Scan for the cell matching the given text and deliver its (X, Y) coordinate at center. 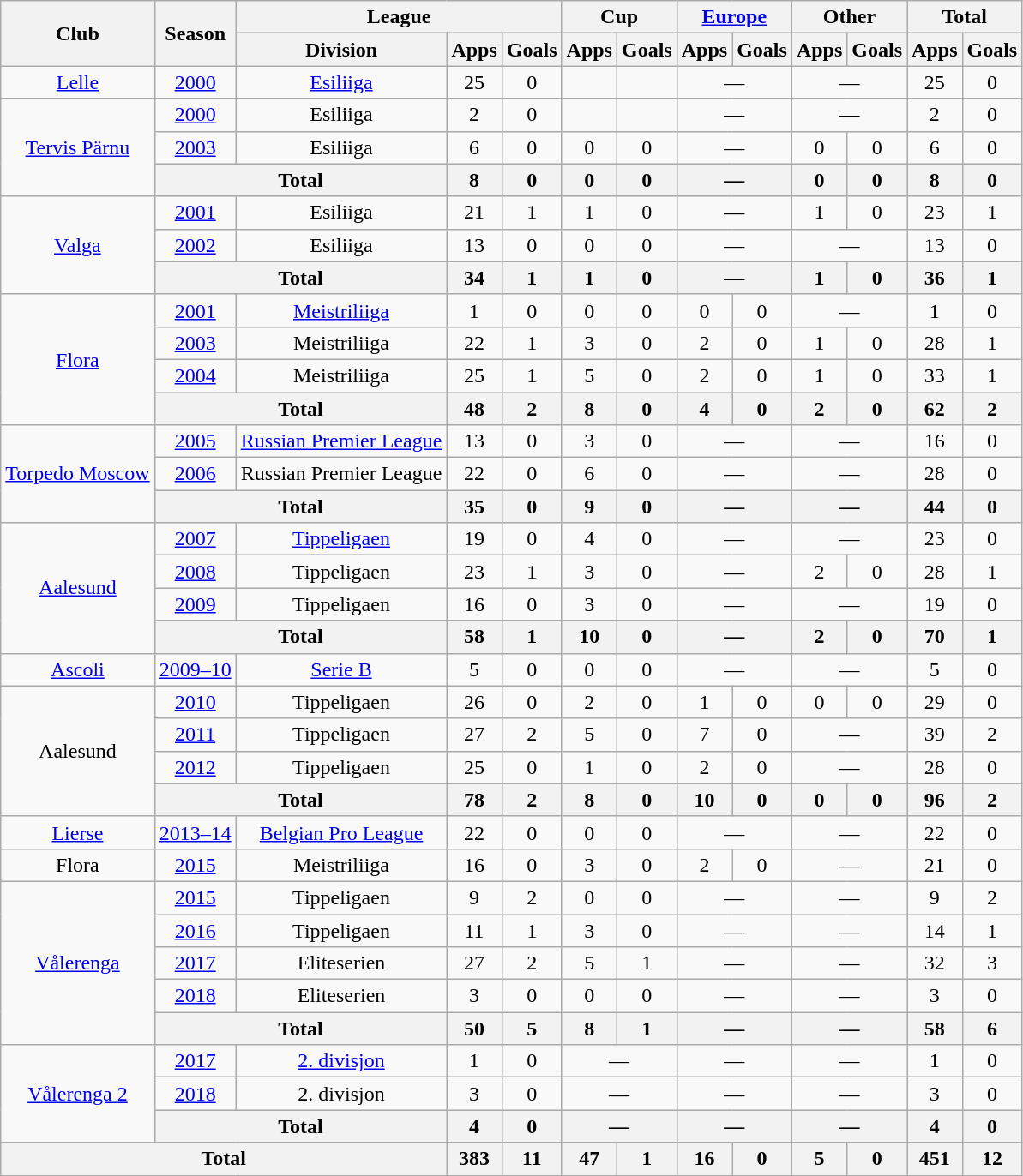
Club (77, 33)
29 (935, 702)
2004 (196, 375)
26 (474, 702)
2007 (196, 539)
2009–10 (196, 669)
78 (474, 800)
12 (992, 1159)
Other (849, 17)
96 (935, 800)
2002 (196, 245)
70 (935, 637)
2010 (196, 702)
Cup (619, 17)
Vålerenga (77, 963)
2006 (196, 474)
32 (935, 963)
7 (704, 735)
62 (935, 409)
League (399, 17)
39 (935, 735)
Tervis Pärnu (77, 147)
Belgian Pro League (341, 832)
Ascoli (77, 669)
Lierse (77, 832)
2005 (196, 441)
Lelle (77, 82)
383 (474, 1159)
14 (935, 930)
Torpedo Moscow (77, 474)
Season (196, 33)
2012 (196, 767)
Valga (77, 245)
451 (935, 1159)
36 (935, 278)
48 (474, 409)
2013–14 (196, 832)
Division (341, 50)
2016 (196, 930)
47 (589, 1159)
33 (935, 375)
50 (474, 1029)
Europe (734, 17)
Vålerenga 2 (77, 1094)
Serie B (341, 669)
2009 (196, 604)
34 (474, 278)
35 (474, 507)
44 (935, 507)
2008 (196, 572)
2011 (196, 735)
